Scan for the cell matching the given text and deliver its (X, Y) coordinate at center. 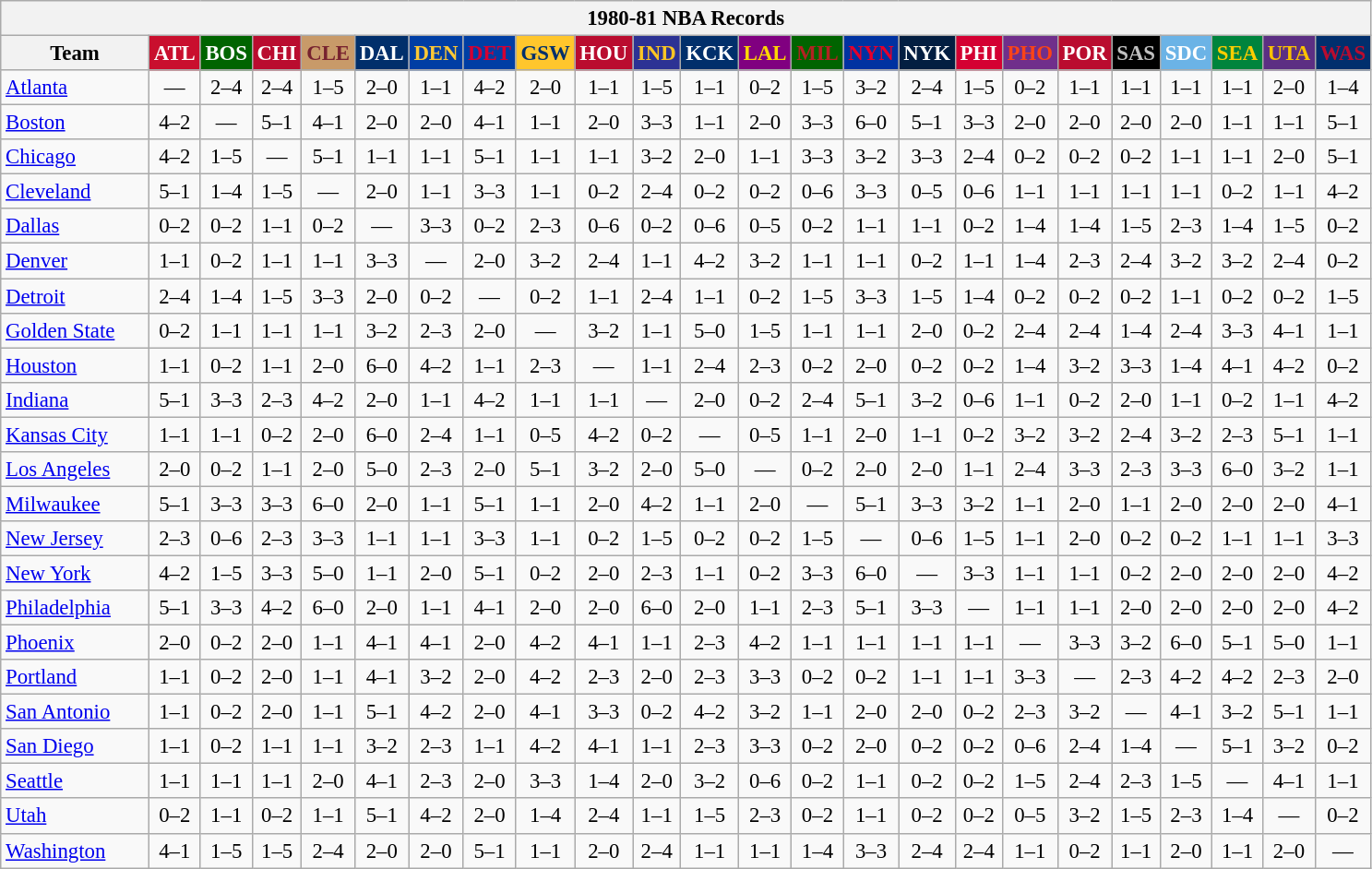
New York (76, 573)
Denver (76, 261)
SAS (1136, 54)
SDC (1186, 54)
IND (657, 54)
DET (489, 54)
Detroit (76, 296)
Los Angeles (76, 470)
GSW (545, 54)
Houston (76, 365)
Washington (76, 851)
Phoenix (76, 643)
NYK (926, 54)
Cleveland (76, 192)
DEN (435, 54)
Team (76, 54)
PHI (978, 54)
UTA (1288, 54)
PHO (1030, 54)
ATL (174, 54)
New Jersey (76, 539)
CLE (328, 54)
Seattle (76, 781)
HOU (603, 54)
Philadelphia (76, 608)
1980-81 NBA Records (686, 18)
BOS (226, 54)
KCK (710, 54)
WAS (1342, 54)
Indiana (76, 399)
LAL (764, 54)
Golden State (76, 330)
Portland (76, 677)
POR (1085, 54)
Boston (76, 123)
San Diego (76, 746)
MIL (817, 54)
San Antonio (76, 712)
Utah (76, 816)
Dallas (76, 226)
Atlanta (76, 88)
SEA (1238, 54)
DAL (382, 54)
Milwaukee (76, 504)
NYN (871, 54)
CHI (277, 54)
Chicago (76, 157)
Kansas City (76, 434)
